Detect which cell encompasses the target text, then output its [X, Y] center coordinate. 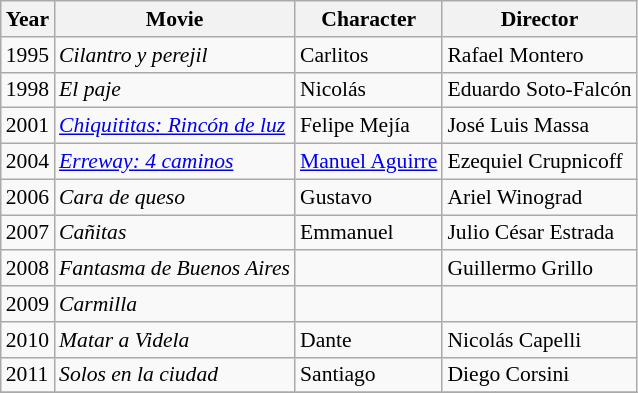
Nicolás [368, 90]
Solos en la ciudad [174, 375]
Dante [368, 340]
Ezequiel Crupnicoff [539, 162]
Eduardo Soto-Falcón [539, 90]
Carlitos [368, 55]
Matar a Videla [174, 340]
1995 [28, 55]
2006 [28, 197]
2010 [28, 340]
2011 [28, 375]
Guillermo Grillo [539, 269]
Director [539, 19]
Gustavo [368, 197]
Cañitas [174, 233]
Nicolás Capelli [539, 340]
Year [28, 19]
Cara de queso [174, 197]
Fantasma de Buenos Aires [174, 269]
2001 [28, 126]
El paje [174, 90]
Manuel Aguirre [368, 162]
2009 [28, 304]
2008 [28, 269]
José Luis Massa [539, 126]
2007 [28, 233]
Erreway: 4 caminos [174, 162]
Julio César Estrada [539, 233]
Cilantro y perejil [174, 55]
Rafael Montero [539, 55]
Carmilla [174, 304]
Chiquititas: Rincón de luz [174, 126]
Diego Corsini [539, 375]
Emmanuel [368, 233]
Ariel Winograd [539, 197]
2004 [28, 162]
Character [368, 19]
Felipe Mejía [368, 126]
Santiago [368, 375]
1998 [28, 90]
Movie [174, 19]
